Capture the cell that displays the provided text and extract its [x, y] central coordinate. 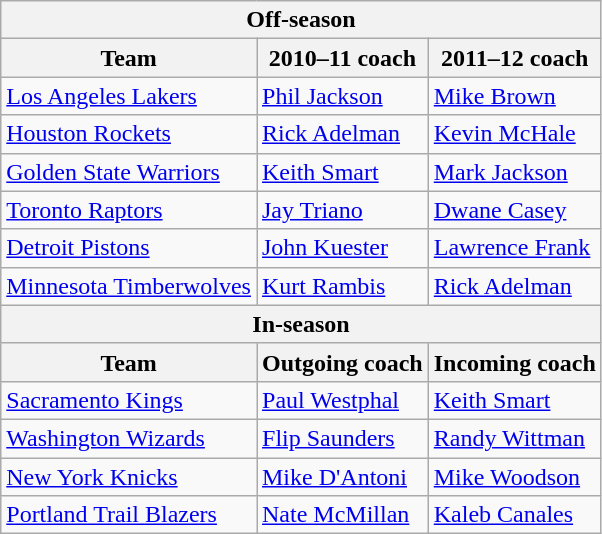
Sacramento Kings [129, 400]
Jay Triano [342, 210]
Off-season [302, 20]
Los Angeles Lakers [129, 96]
New York Knicks [129, 477]
Mike Woodson [514, 477]
Mike D'Antoni [342, 477]
Outgoing coach [342, 362]
2011–12 coach [514, 58]
Detroit Pistons [129, 248]
Lawrence Frank [514, 248]
Flip Saunders [342, 438]
Mike Brown [514, 96]
Paul Westphal [342, 400]
Toronto Raptors [129, 210]
Mark Jackson [514, 172]
Incoming coach [514, 362]
Kurt Rambis [342, 286]
Minnesota Timberwolves [129, 286]
Nate McMillan [342, 515]
Washington Wizards [129, 438]
Kevin McHale [514, 134]
Kaleb Canales [514, 515]
Golden State Warriors [129, 172]
Dwane Casey [514, 210]
Phil Jackson [342, 96]
Randy Wittman [514, 438]
In-season [302, 324]
Portland Trail Blazers [129, 515]
2010–11 coach [342, 58]
Houston Rockets [129, 134]
John Kuester [342, 248]
